Output the [X, Y] coordinate of the center of the cell containing the given text.  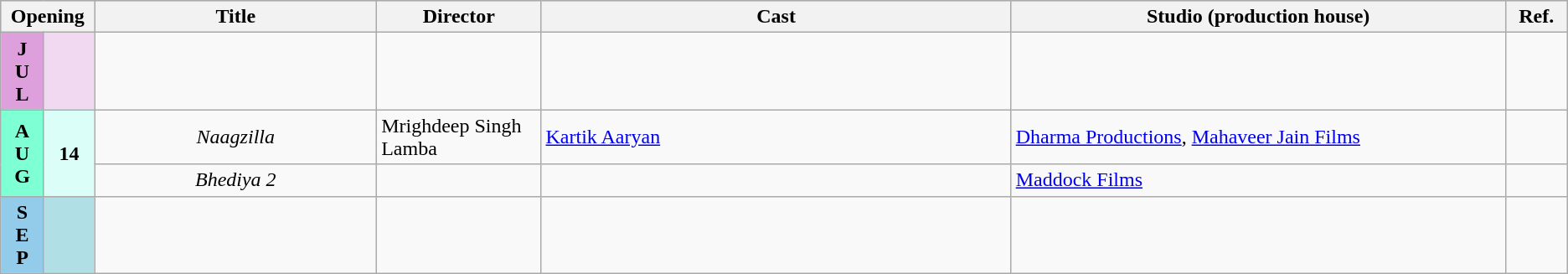
Title [236, 17]
Studio (production house) [1258, 17]
AUG [22, 153]
Director [459, 17]
Bhediya 2 [236, 180]
JUL [22, 71]
Dharma Productions, Mahaveer Jain Films [1258, 137]
Mrighdeep Singh Lamba [459, 137]
14 [69, 153]
Ref. [1536, 17]
Maddock Films [1258, 180]
Naagzilla [236, 137]
Opening [48, 17]
Cast [776, 17]
SEP [22, 235]
Kartik Aaryan [776, 137]
